Identify which cell holds the provided text, then report its (X, Y) central coordinate. 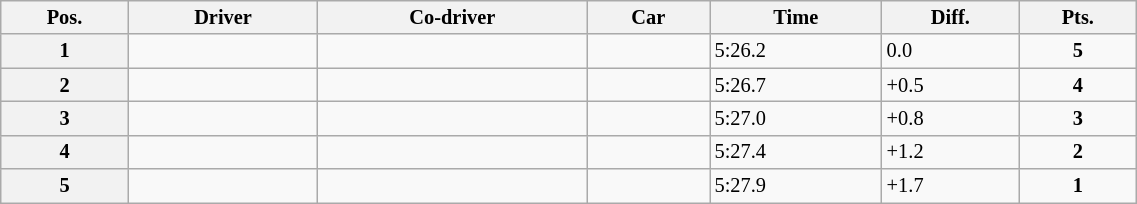
Pos. (65, 17)
Co-driver (452, 17)
5:27.4 (796, 152)
Car (648, 17)
+0.8 (950, 118)
5:27.9 (796, 186)
Time (796, 17)
5:26.2 (796, 51)
Pts. (1078, 17)
0.0 (950, 51)
+1.2 (950, 152)
+1.7 (950, 186)
Driver (223, 17)
5:26.7 (796, 85)
+0.5 (950, 85)
Diff. (950, 17)
5:27.0 (796, 118)
